Pinpoint the cell where the given text exists, returning its [X, Y] midpoint coordinate. 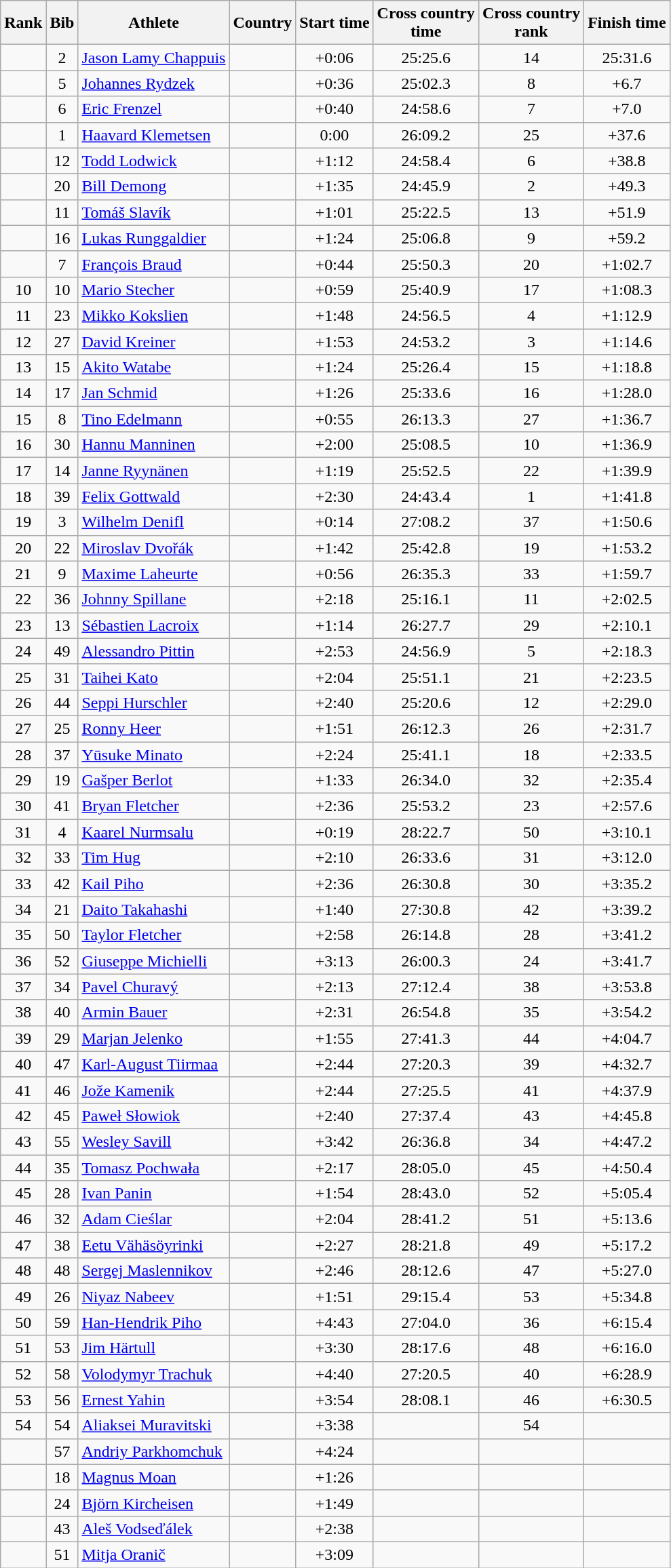
+1:02.7 [627, 264]
Tomáš Slavík [153, 212]
Todd Lodwick [153, 161]
+2:23.5 [627, 677]
25:33.6 [426, 393]
25:40.9 [426, 290]
+1:33 [334, 781]
Armin Bauer [153, 1013]
Kaarel Nurmsalu [153, 832]
Karl-August Tiirmaa [153, 1064]
25:31.6 [627, 58]
25:16.1 [426, 600]
+3:12.0 [627, 858]
+2:35.4 [627, 781]
+6:16.0 [627, 1348]
Volodymyr Trachuk [153, 1374]
Ivan Panin [153, 1194]
Eetu Vähäsöyrinki [153, 1245]
58 [62, 1374]
Taylor Fletcher [153, 935]
Giuseppe Michielli [153, 961]
Bryan Fletcher [153, 806]
+4:32.7 [627, 1064]
27:20.3 [426, 1064]
24:56.9 [426, 651]
Tino Edelmann [153, 419]
+3:54.2 [627, 1013]
Ronny Heer [153, 728]
26:30.8 [426, 884]
25:22.5 [426, 212]
27:08.2 [426, 522]
28:22.7 [426, 832]
+4:40 [334, 1374]
+1:48 [334, 315]
+5:34.8 [627, 1297]
26:12.3 [426, 728]
Ernest Yahin [153, 1400]
Seppi Hurschler [153, 703]
25:06.8 [426, 238]
+3:10.1 [627, 832]
24:58.4 [426, 161]
Hannu Manninen [153, 445]
+1:55 [334, 1038]
+1:12 [334, 161]
27:25.5 [426, 1090]
Adam Cieślar [153, 1219]
27:12.4 [426, 987]
25:08.5 [426, 445]
27:41.3 [426, 1038]
+1:36.9 [627, 445]
+2:18.3 [627, 651]
25:26.4 [426, 368]
Yūsuke Minato [153, 755]
+2:27 [334, 1245]
+2:17 [334, 1167]
+2:29.0 [627, 703]
24:45.9 [426, 187]
25:20.6 [426, 703]
+4:47.2 [627, 1141]
24:43.4 [426, 496]
24:58.6 [426, 109]
27:04.0 [426, 1322]
26:14.8 [426, 935]
+2:58 [334, 935]
Miroslav Dvořák [153, 548]
Björn Kircheisen [153, 1503]
+3:41.2 [627, 935]
59 [62, 1322]
Han-Hendrik Piho [153, 1322]
26:33.6 [426, 858]
Daito Takahashi [153, 909]
Wesley Savill [153, 1141]
+7.0 [627, 109]
+1:08.3 [627, 290]
Paweł Słowiok [153, 1116]
25:42.8 [426, 548]
+5:27.0 [627, 1271]
Athlete [153, 23]
Wilhelm Denifl [153, 522]
+0:56 [334, 574]
+59.2 [627, 238]
+1:53 [334, 341]
+2:24 [334, 755]
Magnus Moan [153, 1477]
+2:00 [334, 445]
25:53.2 [426, 806]
+49.3 [627, 187]
Jan Schmid [153, 393]
28:12.6 [426, 1271]
Johnny Spillane [153, 600]
Bill Demong [153, 187]
+3:54 [334, 1400]
24:53.2 [426, 341]
Sergej Maslennikov [153, 1271]
+1:18.8 [627, 368]
26:54.8 [426, 1013]
+2:46 [334, 1271]
26:35.3 [426, 574]
+4:04.7 [627, 1038]
+2:10 [334, 858]
+51.9 [627, 212]
Start time [334, 23]
Cross countrytime [426, 23]
+1:40 [334, 909]
+0:19 [334, 832]
David Kreiner [153, 341]
+3:41.7 [627, 961]
François Braud [153, 264]
27:37.4 [426, 1116]
Finish time [627, 23]
Taihei Kato [153, 677]
25:25.6 [426, 58]
+0:44 [334, 264]
+2:02.5 [627, 600]
+2:13 [334, 987]
+1:39.9 [627, 471]
Jože Kamenik [153, 1090]
+1:12.9 [627, 315]
Country [263, 23]
Alessandro Pittin [153, 651]
+2:10.1 [627, 625]
+2:18 [334, 600]
27:20.5 [426, 1374]
28:41.2 [426, 1219]
+1:42 [334, 548]
28:43.0 [426, 1194]
56 [62, 1400]
Mitja Oranič [153, 1554]
+3:38 [334, 1426]
+6.7 [627, 83]
+1:19 [334, 471]
Sébastien Lacroix [153, 625]
+4:45.8 [627, 1116]
+3:39.2 [627, 909]
Haavard Klemetsen [153, 135]
Tim Hug [153, 858]
0:00 [334, 135]
Kail Piho [153, 884]
+4:43 [334, 1322]
Eric Frenzel [153, 109]
Jason Lamy Chappuis [153, 58]
+2:30 [334, 496]
Aliaksei Muravitski [153, 1426]
25:50.3 [426, 264]
28:08.1 [426, 1400]
+1:50.6 [627, 522]
+1:14.6 [627, 341]
28:05.0 [426, 1167]
+0:55 [334, 419]
+2:33.5 [627, 755]
Gašper Berlot [153, 781]
Andriy Parkhomchuk [153, 1451]
55 [62, 1141]
+1:01 [334, 212]
26:13.3 [426, 419]
Niyaz Nabeev [153, 1297]
+4:24 [334, 1451]
+1:28.0 [627, 393]
Bib [62, 23]
29:15.4 [426, 1297]
+1:41.8 [627, 496]
Rank [23, 23]
28:17.6 [426, 1348]
+4:37.9 [627, 1090]
Aleš Vodseďálek [153, 1529]
Felix Gottwald [153, 496]
+0:40 [334, 109]
+3:30 [334, 1348]
25:02.3 [426, 83]
26:34.0 [426, 781]
+6:30.5 [627, 1400]
+1:35 [334, 187]
Akito Watabe [153, 368]
Johannes Rydzek [153, 83]
25:51.1 [426, 677]
+0:59 [334, 290]
+3:13 [334, 961]
Maxime Laheurte [153, 574]
+37.6 [627, 135]
+5:17.2 [627, 1245]
+1:53.2 [627, 548]
28:21.8 [426, 1245]
24:56.5 [426, 315]
+0:14 [334, 522]
+2:31 [334, 1013]
+3:35.2 [627, 884]
26:36.8 [426, 1141]
26:09.2 [426, 135]
Jim Härtull [153, 1348]
Tomasz Pochwała [153, 1167]
57 [62, 1451]
+1:49 [334, 1503]
+2:38 [334, 1529]
25:52.5 [426, 471]
Mario Stecher [153, 290]
+3:42 [334, 1141]
+1:54 [334, 1194]
+6:28.9 [627, 1374]
Cross countryrank [531, 23]
Marjan Jelenko [153, 1038]
26:00.3 [426, 961]
27:30.8 [426, 909]
+0:36 [334, 83]
+6:15.4 [627, 1322]
25:41.1 [426, 755]
+5:13.6 [627, 1219]
+1:59.7 [627, 574]
+1:14 [334, 625]
+0:06 [334, 58]
+2:57.6 [627, 806]
Mikko Kokslien [153, 315]
+1:36.7 [627, 419]
+4:50.4 [627, 1167]
+5:05.4 [627, 1194]
Pavel Churavý [153, 987]
Lukas Runggaldier [153, 238]
+2:31.7 [627, 728]
Janne Ryynänen [153, 471]
+3:53.8 [627, 987]
+3:09 [334, 1554]
+38.8 [627, 161]
+2:53 [334, 651]
26:27.7 [426, 625]
